Extract the [X, Y] coordinate from the center of the cell holding the provided text.  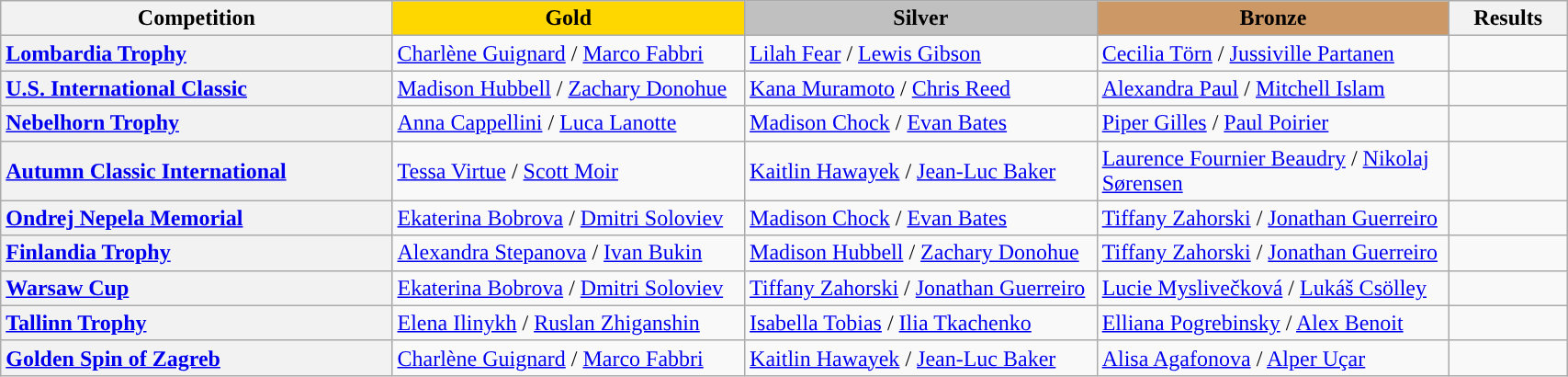
Autumn Classic International [197, 171]
Tallinn Trophy [197, 323]
Anna Cappellini / Luca Lanotte [569, 123]
Silver [921, 18]
Elliana Pogrebinsky / Alex Benoit [1273, 323]
Gold [569, 18]
Alexandra Paul / Mitchell Islam [1273, 88]
Laurence Fournier Beaudry / Nikolaj Sørensen [1273, 171]
Competition [197, 18]
Results [1508, 18]
Elena Ilinykh / Ruslan Zhiganshin [569, 323]
Golden Spin of Zagreb [197, 358]
Piper Gilles / Paul Poirier [1273, 123]
Nebelhorn Trophy [197, 123]
Bronze [1273, 18]
U.S. International Classic [197, 88]
Lilah Fear / Lewis Gibson [921, 53]
Tessa Virtue / Scott Moir [569, 171]
Ondrej Nepela Memorial [197, 218]
Cecilia Törn / Jussiville Partanen [1273, 53]
Isabella Tobias / Ilia Tkachenko [921, 323]
Lucie Myslivečková / Lukáš Csölley [1273, 288]
Kana Muramoto / Chris Reed [921, 88]
Alexandra Stepanova / Ivan Bukin [569, 253]
Alisa Agafonova / Alper Uçar [1273, 358]
Warsaw Cup [197, 288]
Lombardia Trophy [197, 53]
Finlandia Trophy [197, 253]
